Find where the given text appears and provide that cell's center as (X, Y) coordinate. 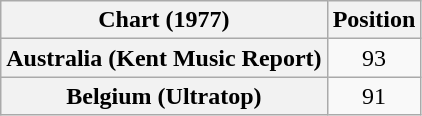
Chart (1977) (164, 20)
93 (374, 58)
Belgium (Ultratop) (164, 96)
91 (374, 96)
Australia (Kent Music Report) (164, 58)
Position (374, 20)
